Identify which cell holds the provided text, then report its [X, Y] central coordinate. 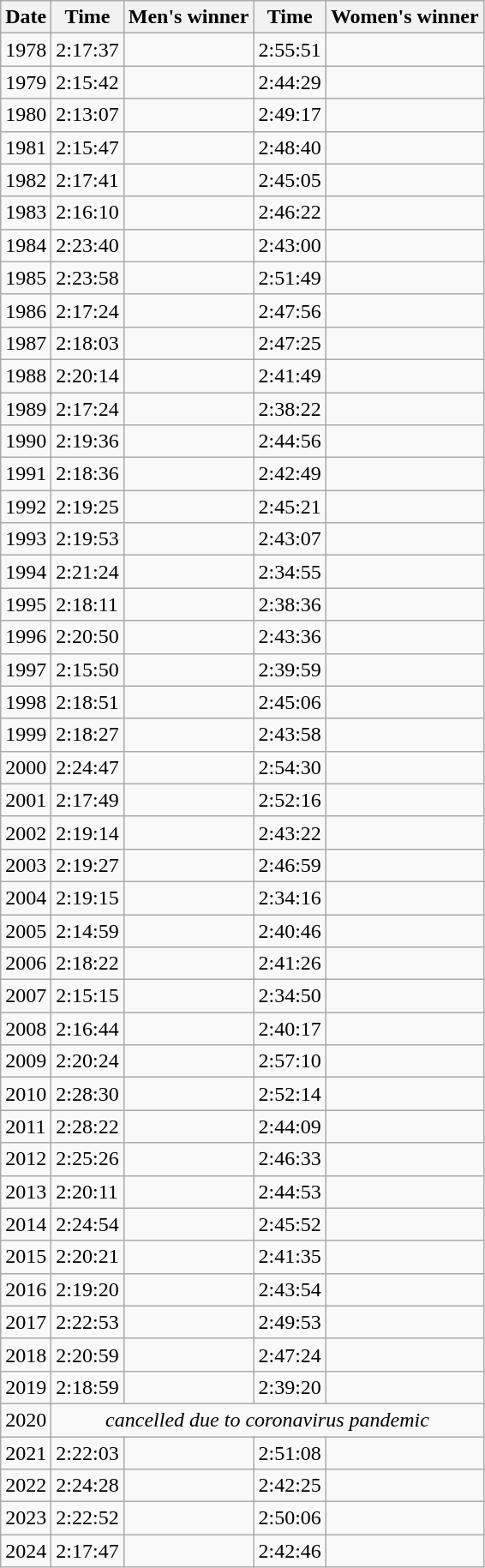
2:20:24 [87, 1061]
Date [26, 17]
2:18:59 [87, 1387]
2:15:42 [87, 82]
2:40:17 [290, 1029]
2:34:55 [290, 572]
2:19:27 [87, 865]
1984 [26, 245]
2:52:14 [290, 1094]
2:51:49 [290, 278]
2013 [26, 1192]
2:49:53 [290, 1322]
2022 [26, 1486]
2024 [26, 1551]
2:34:16 [290, 898]
2:43:07 [290, 539]
2:24:47 [87, 767]
2:44:56 [290, 442]
2:41:26 [290, 964]
2:51:08 [290, 1453]
2:17:47 [87, 1551]
1990 [26, 442]
2:47:24 [290, 1355]
1980 [26, 115]
1985 [26, 278]
2:54:30 [290, 767]
1988 [26, 375]
1992 [26, 507]
2:34:50 [290, 996]
2:43:36 [290, 637]
2:15:47 [87, 147]
2:18:22 [87, 964]
1993 [26, 539]
1991 [26, 474]
2:47:56 [290, 310]
2:43:58 [290, 735]
2006 [26, 964]
2:13:07 [87, 115]
2001 [26, 800]
2:39:20 [290, 1387]
2000 [26, 767]
2:45:06 [290, 702]
2:20:14 [87, 375]
2:45:21 [290, 507]
2:43:22 [290, 832]
2:55:51 [290, 50]
2:43:00 [290, 245]
2:15:15 [87, 996]
2:18:51 [87, 702]
2:20:21 [87, 1257]
2010 [26, 1094]
2:20:11 [87, 1192]
2:38:36 [290, 604]
2007 [26, 996]
1979 [26, 82]
Women's winner [404, 17]
2:24:28 [87, 1486]
2:18:11 [87, 604]
1999 [26, 735]
2:44:53 [290, 1192]
2:42:49 [290, 474]
2:41:35 [290, 1257]
2:24:54 [87, 1224]
2021 [26, 1453]
2:42:46 [290, 1551]
2:18:03 [87, 343]
2:19:25 [87, 507]
2:20:50 [87, 637]
2:47:25 [290, 343]
1987 [26, 343]
2023 [26, 1518]
2:17:37 [87, 50]
2:25:26 [87, 1159]
2:22:53 [87, 1322]
2:23:40 [87, 245]
1989 [26, 409]
2:17:41 [87, 180]
2:16:44 [87, 1029]
2003 [26, 865]
2:28:30 [87, 1094]
2:52:16 [290, 800]
2:41:49 [290, 375]
2017 [26, 1322]
2:38:22 [290, 409]
2:19:14 [87, 832]
2:40:46 [290, 930]
1983 [26, 213]
1996 [26, 637]
2:44:29 [290, 82]
2:20:59 [87, 1355]
1994 [26, 572]
2:21:24 [87, 572]
2:22:52 [87, 1518]
1995 [26, 604]
2:39:59 [290, 670]
2:42:25 [290, 1486]
2:19:53 [87, 539]
2:48:40 [290, 147]
2:46:33 [290, 1159]
2:49:17 [290, 115]
2:57:10 [290, 1061]
2:17:49 [87, 800]
2:45:05 [290, 180]
2:19:15 [87, 898]
2018 [26, 1355]
2:23:58 [87, 278]
2:45:52 [290, 1224]
1986 [26, 310]
2:19:36 [87, 442]
2:46:59 [290, 865]
1978 [26, 50]
2008 [26, 1029]
2:14:59 [87, 930]
cancelled due to coronavirus pandemic [267, 1420]
2019 [26, 1387]
2015 [26, 1257]
2:50:06 [290, 1518]
2:16:10 [87, 213]
1997 [26, 670]
2020 [26, 1420]
2002 [26, 832]
2:44:09 [290, 1126]
2012 [26, 1159]
2:46:22 [290, 213]
2011 [26, 1126]
2:18:36 [87, 474]
2:28:22 [87, 1126]
2004 [26, 898]
Men's winner [189, 17]
2009 [26, 1061]
1981 [26, 147]
2016 [26, 1289]
2:22:03 [87, 1453]
2:18:27 [87, 735]
2014 [26, 1224]
2:15:50 [87, 670]
2:43:54 [290, 1289]
1998 [26, 702]
1982 [26, 180]
2:19:20 [87, 1289]
2005 [26, 930]
